From the cell containing the given text, extract its center point as (x, y) coordinate. 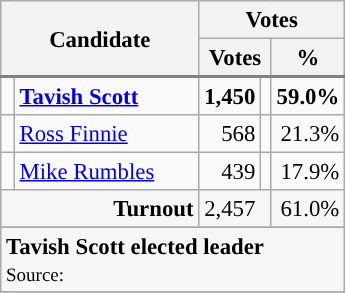
59.0% (308, 96)
568 (230, 134)
Ross Finnie (106, 134)
Candidate (100, 39)
1,450 (230, 96)
Mike Rumbles (106, 172)
439 (230, 172)
17.9% (308, 172)
% (308, 58)
61.0% (308, 209)
2,457 (235, 209)
Turnout (100, 209)
Tavish Scott (106, 96)
Tavish Scott elected leaderSource: (173, 260)
21.3% (308, 134)
